Capture the cell that displays the provided text and extract its [x, y] central coordinate. 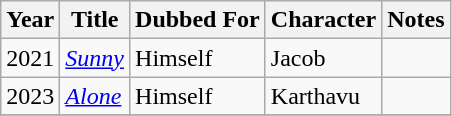
Dubbed For [198, 20]
Sunny [95, 58]
Character [323, 20]
Title [95, 20]
Notes [416, 20]
Karthavu [323, 96]
Alone [95, 96]
Jacob [323, 58]
2021 [30, 58]
Year [30, 20]
2023 [30, 96]
